Output the (x, y) coordinate of the center of the cell containing the given text.  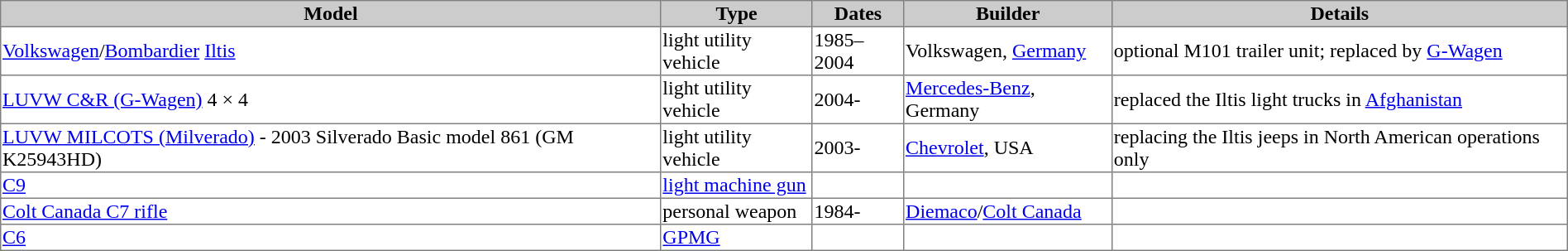
Colt Canada C7 rifle (331, 211)
2004- (858, 99)
1985–2004 (858, 51)
Builder (1008, 14)
replacing the Iltis jeeps in North American operations only (1340, 147)
Model (331, 14)
personal weapon (736, 211)
light machine gun (736, 186)
Volkswagen/Bombardier Iltis (331, 51)
Type (736, 14)
Chevrolet, USA (1008, 147)
C6 (331, 238)
GPMG (736, 238)
Details (1340, 14)
optional M101 trailer unit; replaced by G-Wagen (1340, 51)
LUVW C&R (G-Wagen) 4 × 4 (331, 99)
2003- (858, 147)
Mercedes-Benz, Germany (1008, 99)
LUVW MILCOTS (Milverado) - 2003 Silverado Basic model 861 (GM K25943HD) (331, 147)
Diemaco/Colt Canada (1008, 211)
1984- (858, 211)
Dates (858, 14)
replaced the Iltis light trucks in Afghanistan (1340, 99)
C9 (331, 186)
Volkswagen, Germany (1008, 51)
